Output the [x, y] coordinate of the center of the cell containing the given text.  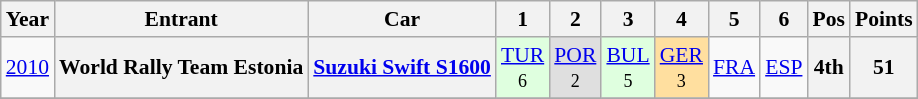
1 [522, 19]
GER3 [682, 68]
ESP [784, 68]
POR2 [575, 68]
51 [884, 68]
World Rally Team Estonia [181, 68]
Suzuki Swift S1600 [402, 68]
5 [734, 19]
2010 [28, 68]
4th [828, 68]
2 [575, 19]
Car [402, 19]
4 [682, 19]
BUL5 [628, 68]
Year [28, 19]
Pos [828, 19]
Entrant [181, 19]
Points [884, 19]
6 [784, 19]
FRA [734, 68]
TUR6 [522, 68]
3 [628, 19]
